Return (X, Y) of the center of cell containing provided text 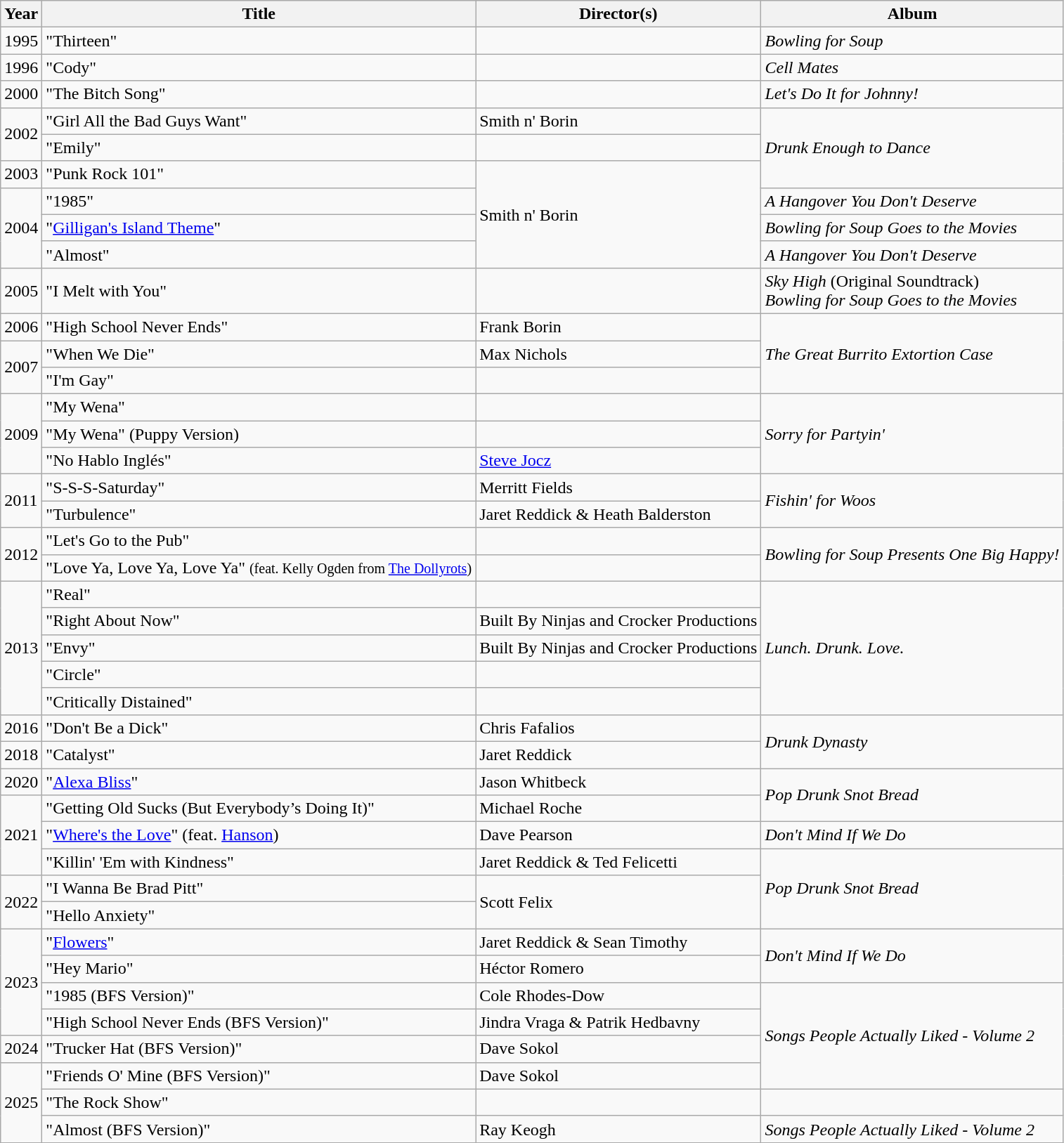
Fishin' for Woos (912, 501)
Merritt Fields (618, 488)
"Thirteen" (259, 41)
"Don't Be a Dick" (259, 728)
Director(s) (618, 14)
"Hey Mario" (259, 969)
Bowling for Soup Goes to the Movies (912, 228)
"Turbulence" (259, 514)
2006 (21, 327)
"No Hablo Inglés" (259, 461)
2023 (21, 982)
"Getting Old Sucks (But Everybody’s Doing It)" (259, 809)
2020 (21, 782)
2024 (21, 1049)
"Flowers" (259, 942)
2007 (21, 367)
Drunk Dynasty (912, 741)
"Circle" (259, 674)
Year (21, 14)
"Girl All the Bad Guys Want" (259, 121)
"Gilligan's Island Theme" (259, 228)
Drunk Enough to Dance (912, 148)
"S-S-S-Saturday" (259, 488)
"Hello Anxiety" (259, 915)
Max Nichols (618, 353)
Album (912, 14)
2003 (21, 174)
"The Bitch Song" (259, 94)
2025 (21, 1102)
Jindra Vraga & Patrik Hedbavny (618, 1022)
"Cody" (259, 67)
2000 (21, 94)
1995 (21, 41)
1996 (21, 67)
"I'm Gay" (259, 381)
2012 (21, 554)
2018 (21, 755)
Bowling for Soup Presents One Big Happy! (912, 554)
Scott Felix (618, 902)
Ray Keogh (618, 1129)
"High School Never Ends (BFS Version)" (259, 1022)
Jaret Reddick & Ted Felicetti (618, 862)
"High School Never Ends" (259, 327)
"Let's Go to the Pub" (259, 541)
Dave Pearson (618, 835)
2004 (21, 228)
"Friends O' Mine (BFS Version)" (259, 1076)
2009 (21, 434)
"I Melt with You" (259, 291)
Frank Borin (618, 327)
Bowling for Soup (912, 41)
Jaret Reddick & Sean Timothy (618, 942)
2002 (21, 134)
"Killin' 'Em with Kindness" (259, 862)
"Real" (259, 594)
"Envy" (259, 648)
"When We Die" (259, 353)
"Punk Rock 101" (259, 174)
Sorry for Partyin' (912, 434)
"My Wena" (Puppy Version) (259, 434)
Title (259, 14)
Michael Roche (618, 809)
2016 (21, 728)
"Alexa Bliss" (259, 782)
"My Wena" (259, 407)
Héctor Romero (618, 969)
Sky High (Original Soundtrack)Bowling for Soup Goes to the Movies (912, 291)
Steve Jocz (618, 461)
"Critically Distained" (259, 701)
"Catalyst" (259, 755)
Jaret Reddick (618, 755)
Let's Do It for Johnny! (912, 94)
"Almost (BFS Version)" (259, 1129)
"Right About Now" (259, 621)
Cole Rhodes-Dow (618, 995)
2013 (21, 648)
"I Wanna Be Brad Pitt" (259, 889)
2022 (21, 902)
Cell Mates (912, 67)
"1985 (BFS Version)" (259, 995)
The Great Burrito Extortion Case (912, 353)
2011 (21, 501)
2021 (21, 835)
Lunch. Drunk. Love. (912, 648)
Jason Whitbeck (618, 782)
"Emily" (259, 148)
"Love Ya, Love Ya, Love Ya" (feat. Kelly Ogden from The Dollyrots) (259, 568)
"1985" (259, 201)
Jaret Reddick & Heath Balderston (618, 514)
"Almost" (259, 254)
"Where's the Love" (feat. Hanson) (259, 835)
2005 (21, 291)
Chris Fafalios (618, 728)
"Trucker Hat (BFS Version)" (259, 1049)
"The Rock Show" (259, 1102)
